Pinpoint the cell where the given text exists, returning its (X, Y) midpoint coordinate. 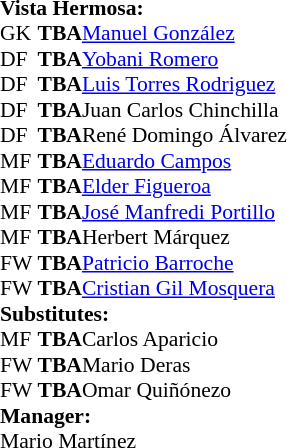
René Domingo Álvarez (184, 135)
Patricio Barroche (184, 263)
Substitutes: (144, 314)
Manager: (144, 416)
GK (19, 33)
Carlos Aparicio (184, 339)
José Manfredi Portillo (184, 212)
Luis Torres Rodriguez (184, 85)
Omar Quiñónezo (184, 391)
Juan Carlos Chinchilla (184, 110)
Manuel González (184, 33)
Elder Figueroa (184, 187)
Yobani Romero (184, 59)
Herbert Márquez (184, 237)
Mario Deras (184, 365)
Cristian Gil Mosquera (184, 289)
Eduardo Campos (184, 161)
